Return the (x, y) coordinate for the center point of the cell that contains the specified text.  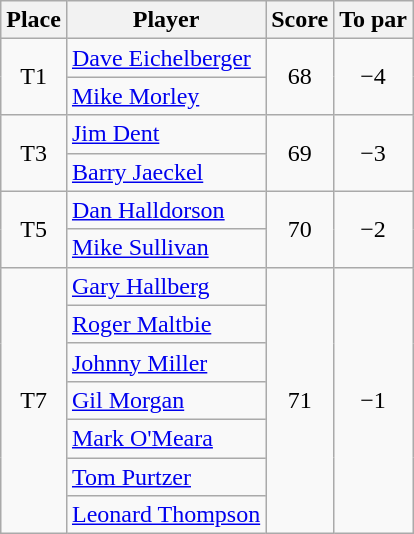
69 (300, 153)
Tom Purtzer (166, 477)
Mike Morley (166, 96)
Place (34, 20)
Leonard Thompson (166, 515)
T5 (34, 229)
−2 (374, 229)
Barry Jaeckel (166, 172)
71 (300, 400)
To par (374, 20)
Dave Eichelberger (166, 58)
T3 (34, 153)
Mark O'Meara (166, 438)
Player (166, 20)
Roger Maltbie (166, 324)
Gary Hallberg (166, 286)
Mike Sullivan (166, 248)
70 (300, 229)
−3 (374, 153)
68 (300, 77)
−4 (374, 77)
Johnny Miller (166, 362)
Score (300, 20)
T7 (34, 400)
Gil Morgan (166, 400)
Jim Dent (166, 134)
T1 (34, 77)
Dan Halldorson (166, 210)
−1 (374, 400)
